From the cell containing the given text, extract its center point as (x, y) coordinate. 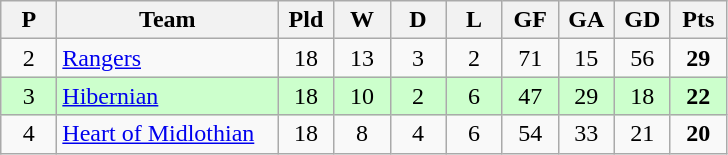
GF (530, 20)
56 (642, 58)
Pld (306, 20)
71 (530, 58)
Hibernian (168, 96)
33 (586, 134)
10 (362, 96)
13 (362, 58)
D (418, 20)
GA (586, 20)
P (29, 20)
21 (642, 134)
L (474, 20)
Team (168, 20)
Heart of Midlothian (168, 134)
20 (698, 134)
GD (642, 20)
8 (362, 134)
W (362, 20)
15 (586, 58)
54 (530, 134)
Pts (698, 20)
22 (698, 96)
Rangers (168, 58)
47 (530, 96)
